Output the [X, Y] coordinate of the center of the cell containing the given text.  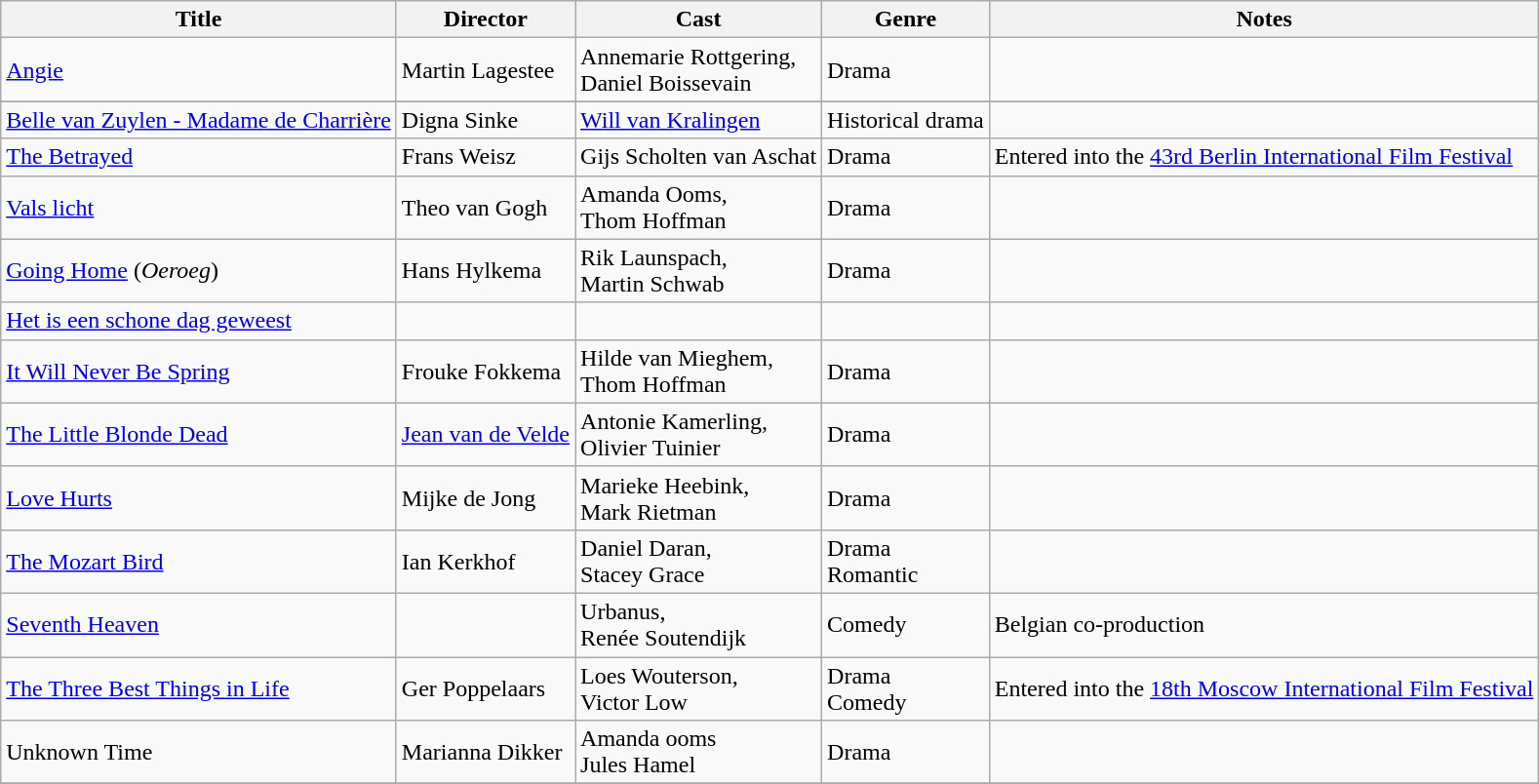
Entered into the 18th Moscow International Film Festival [1264, 688]
Martin Lagestee [486, 70]
Loes Wouterson,Victor Low [698, 688]
Comedy [906, 624]
Ger Poppelaars [486, 688]
Amanda oomsJules Hamel [698, 753]
Genre [906, 20]
Title [199, 20]
Unknown Time [199, 753]
Digna Sinke [486, 120]
Notes [1264, 20]
Cast [698, 20]
Rik Launspach,Martin Schwab [698, 271]
Amanda Ooms,Thom Hoffman [698, 207]
Entered into the 43rd Berlin International Film Festival [1264, 157]
Belle van Zuylen - Madame de Charrière [199, 120]
Urbanus,Renée Soutendijk [698, 624]
Ian Kerkhof [486, 562]
Het is een schone dag geweest [199, 321]
The Three Best Things in Life [199, 688]
DramaRomantic [906, 562]
Frans Weisz [486, 157]
Will van Kralingen [698, 120]
Hilde van Mieghem,Thom Hoffman [698, 371]
Gijs Scholten van Aschat [698, 157]
DramaComedy [906, 688]
Belgian co-production [1264, 624]
Jean van de Velde [486, 435]
Going Home (Oeroeg) [199, 271]
Annemarie Rottgering,Daniel Boissevain [698, 70]
Mijke de Jong [486, 497]
Love Hurts [199, 497]
Marieke Heebink,Mark Rietman [698, 497]
The Betrayed [199, 157]
Marianna Dikker [486, 753]
Frouke Fokkema [486, 371]
Antonie Kamerling,Olivier Tuinier [698, 435]
Daniel Daran,Stacey Grace [698, 562]
Director [486, 20]
Theo van Gogh [486, 207]
Historical drama [906, 120]
Vals licht [199, 207]
Angie [199, 70]
The Little Blonde Dead [199, 435]
It Will Never Be Spring [199, 371]
Seventh Heaven [199, 624]
The Mozart Bird [199, 562]
Hans Hylkema [486, 271]
